Scan for the cell matching the given text and deliver its [x, y] coordinate at center. 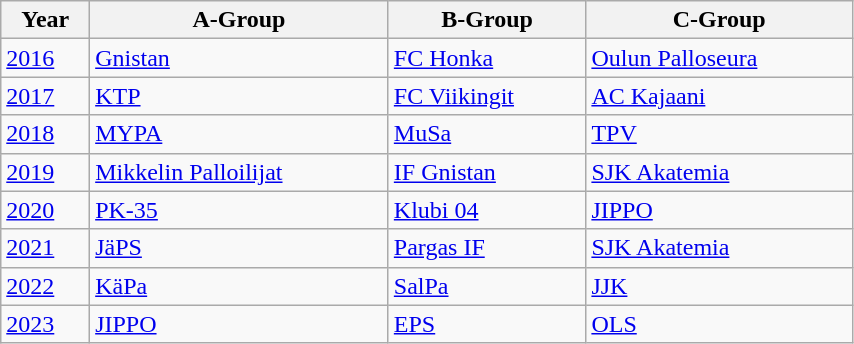
Gnistan [240, 58]
KäPa [240, 286]
FC Honka [487, 58]
2017 [46, 96]
2016 [46, 58]
2020 [46, 210]
B-Group [487, 20]
OLS [720, 324]
2018 [46, 134]
Oulun Palloseura [720, 58]
Pargas IF [487, 248]
MYPA [240, 134]
2019 [46, 172]
2023 [46, 324]
PK-35 [240, 210]
IF Gnistan [487, 172]
Klubi 04 [487, 210]
C-Group [720, 20]
MuSa [487, 134]
2022 [46, 286]
A-Group [240, 20]
Mikkelin Palloilijat [240, 172]
AC Kajaani [720, 96]
JJK [720, 286]
SalPa [487, 286]
Year [46, 20]
JäPS [240, 248]
TPV [720, 134]
2021 [46, 248]
KTP [240, 96]
EPS [487, 324]
FC Viikingit [487, 96]
